Find where the given text appears and provide that cell's center as [x, y] coordinate. 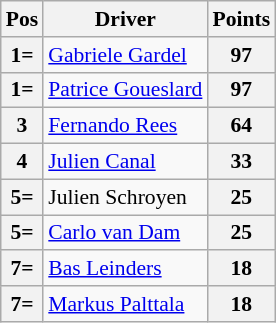
64 [241, 126]
Patrice Goueslard [125, 90]
Driver [125, 19]
Bas Leinders [125, 269]
3 [22, 126]
Julien Canal [125, 162]
33 [241, 162]
Points [241, 19]
Carlo van Dam [125, 233]
Pos [22, 19]
Julien Schroyen [125, 197]
4 [22, 162]
Gabriele Gardel [125, 55]
Markus Palttala [125, 304]
Fernando Rees [125, 126]
